Identify which cell holds the provided text, then report its [x, y] central coordinate. 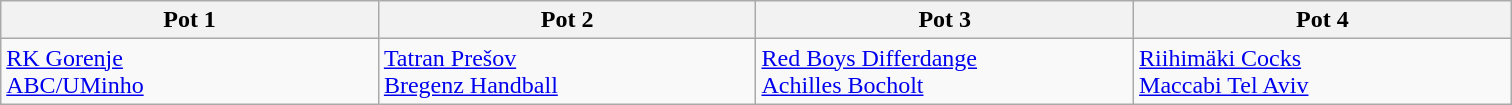
Pot 3 [945, 20]
Red Boys Differdange Achilles Bocholt [945, 72]
Pot 1 [190, 20]
Pot 2 [567, 20]
RK Gorenje ABC/UMinho [190, 72]
Riihimäki Cocks Maccabi Tel Aviv [1323, 72]
Tatran Prešov Bregenz Handball [567, 72]
Pot 4 [1323, 20]
